Determine the (x, y) coordinate at the center of the cell enclosing the given text.  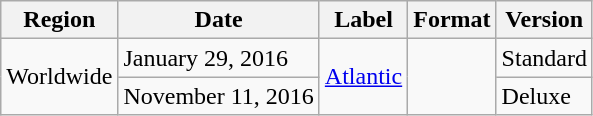
Label (363, 20)
Atlantic (363, 77)
Standard (544, 58)
Region (60, 20)
Format (452, 20)
Deluxe (544, 96)
Worldwide (60, 77)
January 29, 2016 (218, 58)
Version (544, 20)
November 11, 2016 (218, 96)
Date (218, 20)
